Scan for the cell matching the given text and deliver its (X, Y) coordinate at center. 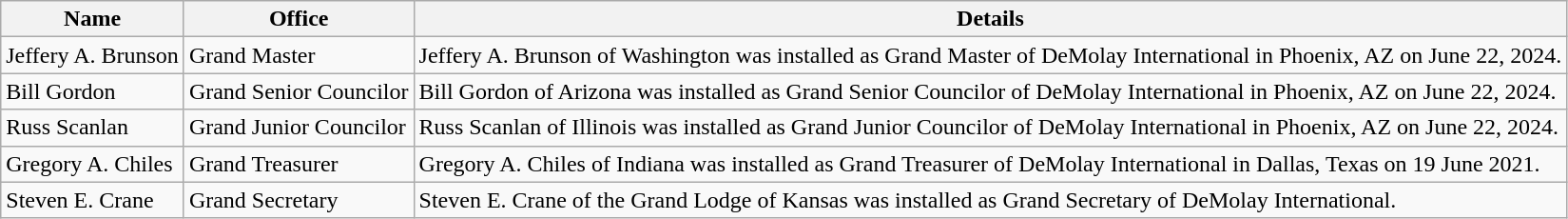
Grand Senior Councilor (299, 91)
Grand Junior Councilor (299, 128)
Jeffery A. Brunson of Washington was installed as Grand Master of DeMolay International in Phoenix, AZ on June 22, 2024. (991, 55)
Details (991, 19)
Russ Scanlan of Illinois was installed as Grand Junior Councilor of DeMolay International in Phoenix, AZ on June 22, 2024. (991, 128)
Bill Gordon (93, 91)
Steven E. Crane (93, 200)
Bill Gordon of Arizona was installed as Grand Senior Councilor of DeMolay International in Phoenix, AZ on June 22, 2024. (991, 91)
Steven E. Crane of the Grand Lodge of Kansas was installed as Grand Secretary of DeMolay International. (991, 200)
Grand Master (299, 55)
Name (93, 19)
Gregory A. Chiles of Indiana was installed as Grand Treasurer of DeMolay International in Dallas, Texas on 19 June 2021. (991, 164)
Office (299, 19)
Jeffery A. Brunson (93, 55)
Grand Treasurer (299, 164)
Gregory A. Chiles (93, 164)
Russ Scanlan (93, 128)
Grand Secretary (299, 200)
